Output the (X, Y) coordinate of the center of the cell containing the given text.  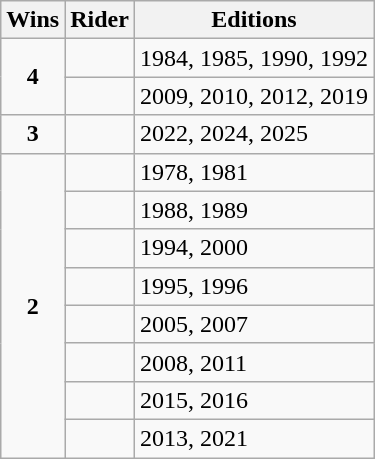
2015, 2016 (254, 400)
Wins (33, 20)
4 (33, 77)
1995, 1996 (254, 286)
1984, 1985, 1990, 1992 (254, 58)
2005, 2007 (254, 324)
3 (33, 134)
1994, 2000 (254, 248)
Rider (100, 20)
1988, 1989 (254, 210)
2022, 2024, 2025 (254, 134)
2009, 2010, 2012, 2019 (254, 96)
2013, 2021 (254, 438)
2 (33, 305)
Editions (254, 20)
1978, 1981 (254, 172)
2008, 2011 (254, 362)
